Determine the (X, Y) coordinate at the center of the cell enclosing the given text.  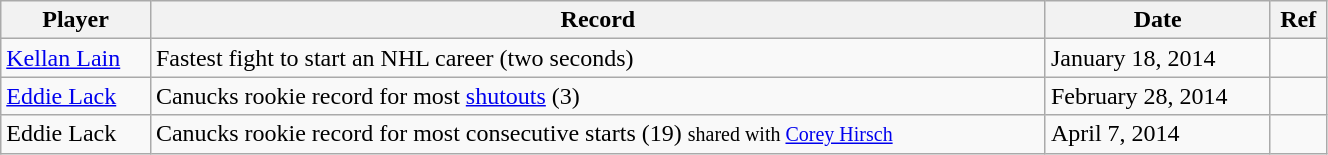
April 7, 2014 (1158, 134)
Ref (1298, 20)
Player (76, 20)
Canucks rookie record for most shutouts (3) (598, 96)
Record (598, 20)
Kellan Lain (76, 58)
January 18, 2014 (1158, 58)
February 28, 2014 (1158, 96)
Canucks rookie record for most consecutive starts (19) shared with Corey Hirsch (598, 134)
Date (1158, 20)
Fastest fight to start an NHL career (two seconds) (598, 58)
